Extract the (X, Y) coordinate from the center of the cell holding the provided text.  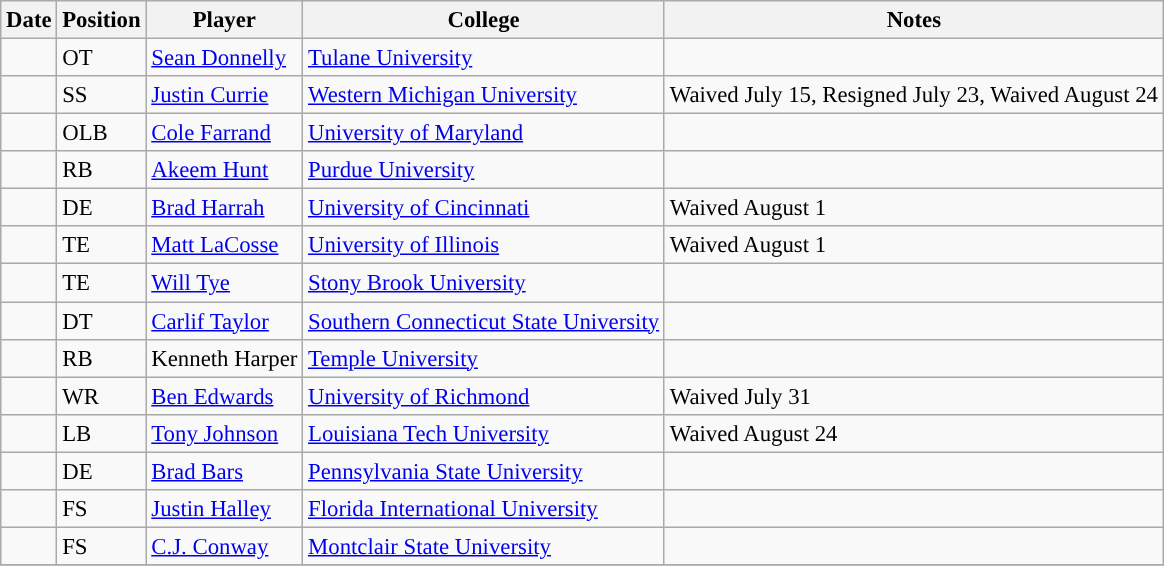
Cole Farrand (224, 133)
SS (102, 95)
University of Richmond (484, 396)
Brad Bars (224, 471)
Pennsylvania State University (484, 471)
College (484, 20)
Temple University (484, 358)
Florida International University (484, 509)
Stony Brook University (484, 283)
Waived July 31 (914, 396)
Brad Harrah (224, 208)
WR (102, 396)
University of Illinois (484, 245)
Tulane University (484, 58)
Matt LaCosse (224, 245)
Will Tye (224, 283)
Position (102, 20)
Kenneth Harper (224, 358)
OT (102, 58)
Waived August 24 (914, 433)
Notes (914, 20)
Purdue University (484, 170)
Carlif Taylor (224, 321)
Player (224, 20)
Southern Connecticut State University (484, 321)
Western Michigan University (484, 95)
Sean Donnelly (224, 58)
Waived July 15, Resigned July 23, Waived August 24 (914, 95)
Justin Halley (224, 509)
LB (102, 433)
Tony Johnson (224, 433)
Date (29, 20)
C.J. Conway (224, 546)
Louisiana Tech University (484, 433)
DT (102, 321)
Montclair State University (484, 546)
OLB (102, 133)
Justin Currie (224, 95)
Akeem Hunt (224, 170)
University of Maryland (484, 133)
University of Cincinnati (484, 208)
Ben Edwards (224, 396)
